From the cell containing the given text, extract its center point as (X, Y) coordinate. 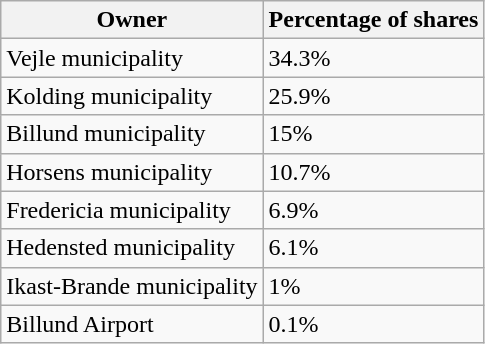
Kolding municipality (132, 96)
1% (374, 286)
10.7% (374, 172)
0.1% (374, 324)
Horsens municipality (132, 172)
6.1% (374, 248)
Fredericia municipality (132, 210)
Billund municipality (132, 134)
34.3% (374, 58)
25.9% (374, 96)
Vejle municipality (132, 58)
15% (374, 134)
Owner (132, 20)
6.9% (374, 210)
Billund Airport (132, 324)
Percentage of shares (374, 20)
Hedensted municipality (132, 248)
Ikast-Brande municipality (132, 286)
